Search for the cell housing the specified text and yield its [x, y] center coordinate. 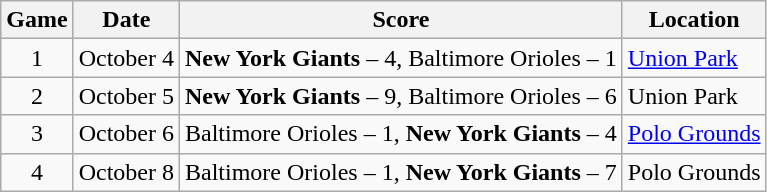
3 [37, 134]
October 4 [126, 58]
1 [37, 58]
New York Giants – 9, Baltimore Orioles – 6 [400, 96]
Baltimore Orioles – 1, New York Giants – 4 [400, 134]
Location [694, 20]
4 [37, 172]
October 5 [126, 96]
October 8 [126, 172]
2 [37, 96]
Date [126, 20]
October 6 [126, 134]
Score [400, 20]
Game [37, 20]
Baltimore Orioles – 1, New York Giants – 7 [400, 172]
New York Giants – 4, Baltimore Orioles – 1 [400, 58]
